Determine the [X, Y] coordinate at the center of the cell enclosing the given text.  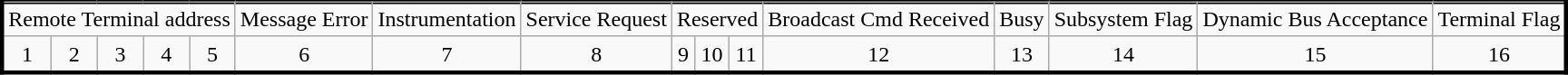
12 [878, 54]
Subsystem Flag [1123, 19]
Dynamic Bus Acceptance [1316, 19]
14 [1123, 54]
8 [596, 54]
3 [120, 54]
Broadcast Cmd Received [878, 19]
2 [74, 54]
Busy [1022, 19]
Instrumentation [446, 19]
Terminal Flag [1500, 19]
Remote Terminal address [118, 19]
7 [446, 54]
16 [1500, 54]
15 [1316, 54]
9 [682, 54]
11 [746, 54]
5 [212, 54]
6 [304, 54]
Reserved [717, 19]
13 [1022, 54]
Message Error [304, 19]
1 [26, 54]
Service Request [596, 19]
4 [167, 54]
10 [711, 54]
